Return the [x, y] coordinate for the center point of the cell that contains the specified text.  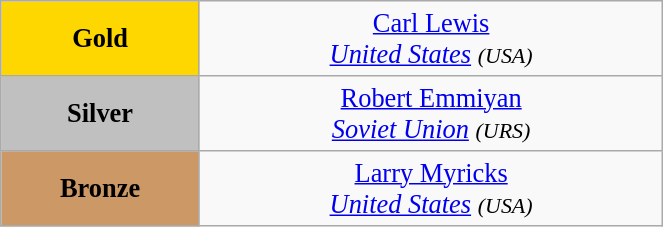
Bronze [100, 188]
Carl LewisUnited States (USA) [430, 38]
Larry MyricksUnited States (USA) [430, 188]
Silver [100, 112]
Gold [100, 38]
Robert EmmiyanSoviet Union (URS) [430, 112]
